Output the [X, Y] coordinate of the center of the cell containing the given text.  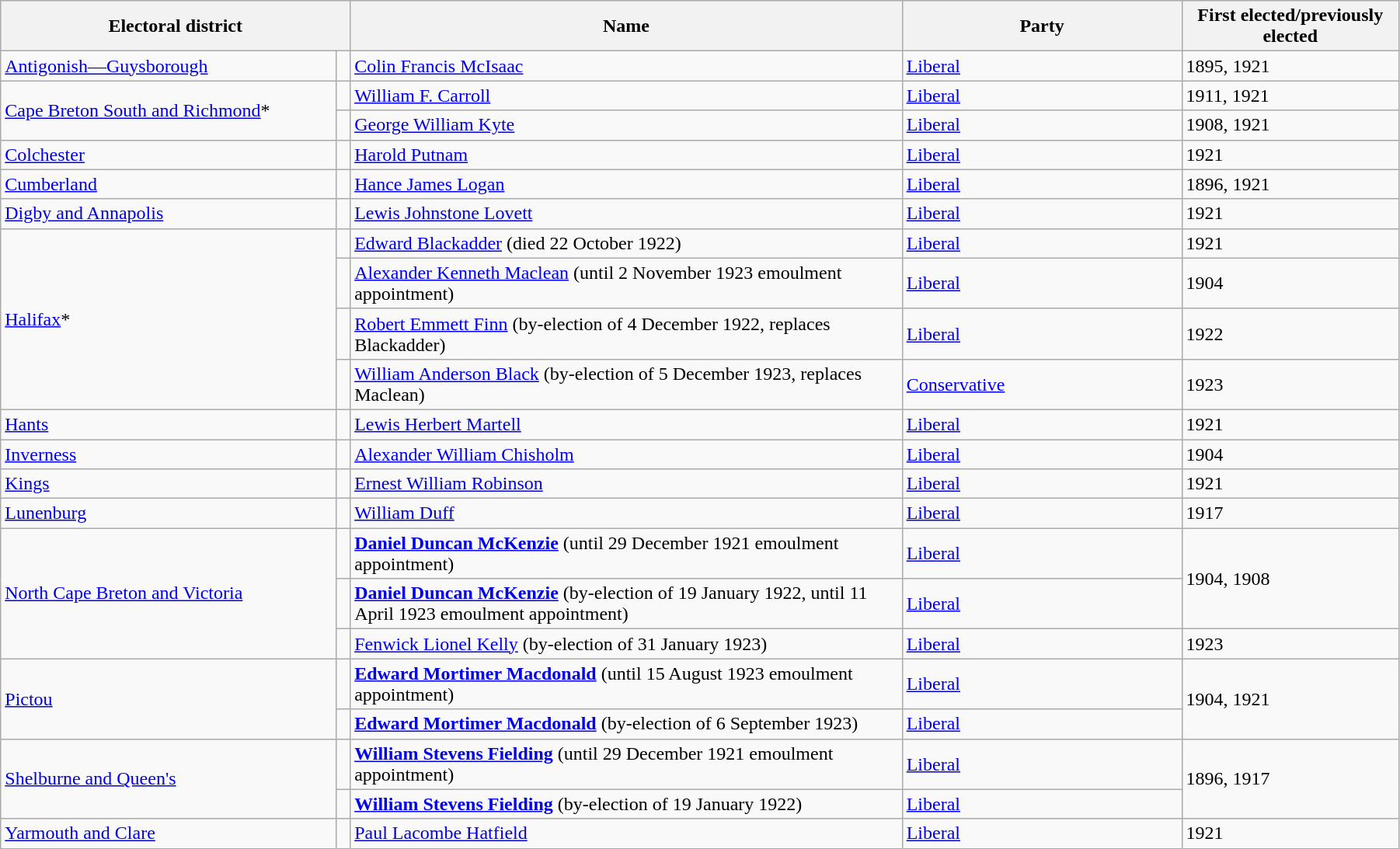
Hance James Logan [626, 184]
Edward Mortimer Macdonald (by-election of 6 September 1923) [626, 724]
William Duff [626, 513]
Inverness [169, 454]
Pictou [169, 699]
Conservative [1042, 384]
1917 [1290, 513]
1896, 1917 [1290, 778]
Hants [169, 424]
Colin Francis McIsaac [626, 66]
Lewis Johnstone Lovett [626, 214]
Harold Putnam [626, 155]
William F. Carroll [626, 96]
Paul Lacombe Hatfield [626, 833]
Alexander Kenneth Maclean (until 2 November 1923 emoulment appointment) [626, 283]
Kings [169, 484]
Electoral district [176, 26]
1896, 1921 [1290, 184]
William Stevens Fielding (until 29 December 1921 emoulment appointment) [626, 764]
1922 [1290, 334]
Shelburne and Queen's [169, 778]
North Cape Breton and Victoria [169, 593]
Antigonish—Guysborough [169, 66]
Party [1042, 26]
1904, 1908 [1290, 579]
First elected/previously elected [1290, 26]
Name [626, 26]
1908, 1921 [1290, 125]
Halifax* [169, 318]
Cumberland [169, 184]
William Anderson Black (by-election of 5 December 1923, replaces Maclean) [626, 384]
1904, 1921 [1290, 699]
Fenwick Lionel Kelly (by-election of 31 January 1923) [626, 644]
Cape Breton South and Richmond* [169, 110]
Edward Mortimer Macdonald (until 15 August 1923 emoulment appointment) [626, 684]
Digby and Annapolis [169, 214]
Robert Emmett Finn (by-election of 4 December 1922, replaces Blackadder) [626, 334]
William Stevens Fielding (by-election of 19 January 1922) [626, 804]
1895, 1921 [1290, 66]
1911, 1921 [1290, 96]
Lewis Herbert Martell [626, 424]
George William Kyte [626, 125]
Daniel Duncan McKenzie (until 29 December 1921 emoulment appointment) [626, 553]
Ernest William Robinson [626, 484]
Colchester [169, 155]
Alexander William Chisholm [626, 454]
Yarmouth and Clare [169, 833]
Edward Blackadder (died 22 October 1922) [626, 243]
Lunenburg [169, 513]
Daniel Duncan McKenzie (by-election of 19 January 1922, until 11 April 1923 emoulment appointment) [626, 604]
